For the text-containing cell, return its midpoint in [x, y] coordinate format. 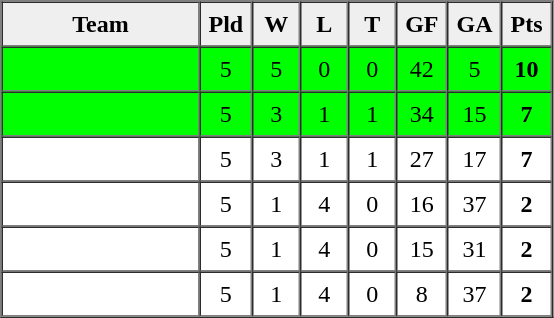
10 [527, 68]
GA [475, 24]
17 [475, 158]
42 [422, 68]
31 [475, 248]
W [276, 24]
8 [422, 294]
T [372, 24]
27 [422, 158]
Team [101, 24]
L [324, 24]
16 [422, 204]
Pld [226, 24]
GF [422, 24]
34 [422, 114]
Pts [527, 24]
